Search for the cell housing the specified text and yield its [X, Y] center coordinate. 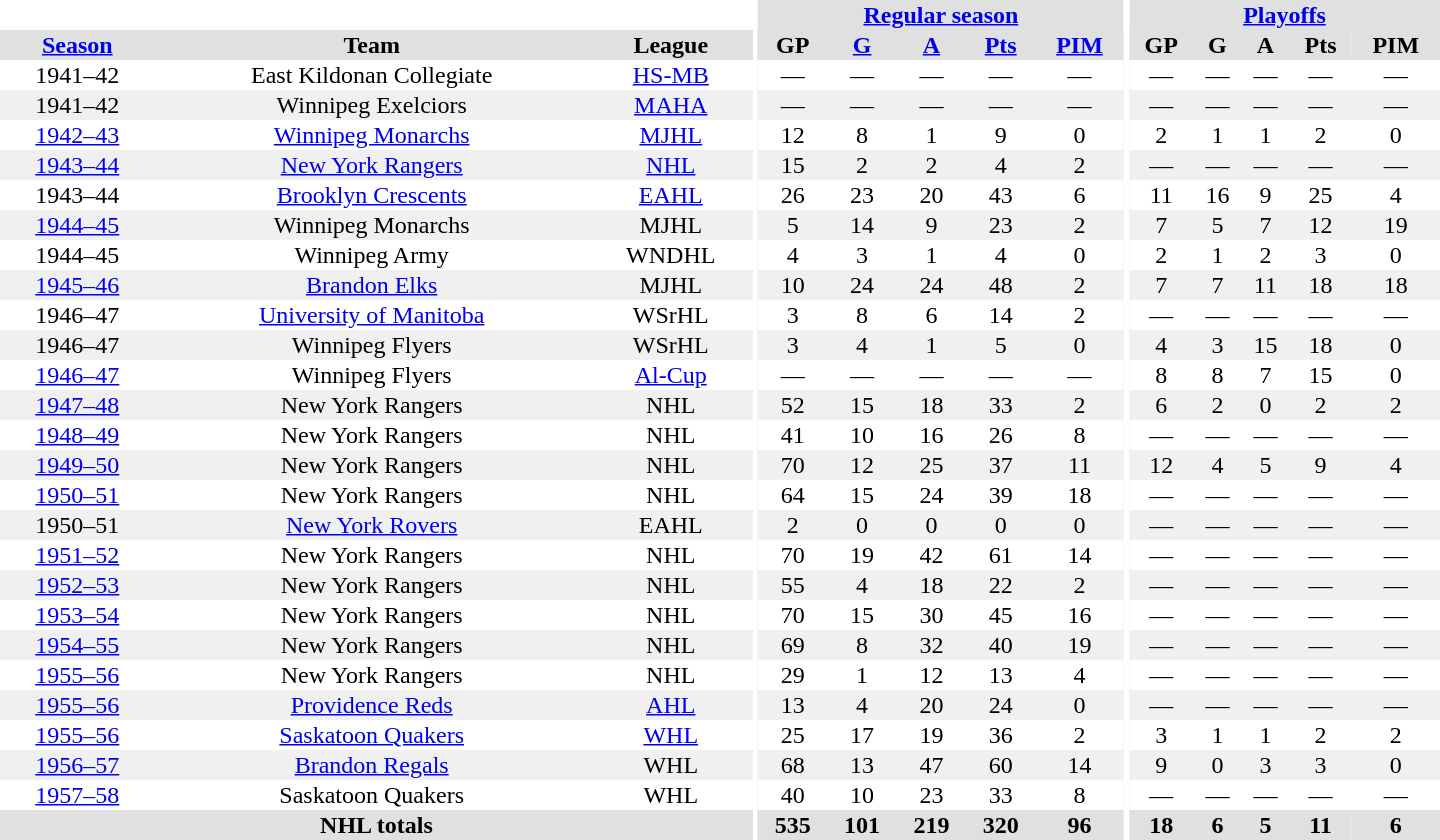
61 [1000, 555]
AHL [671, 705]
96 [1079, 825]
41 [792, 435]
48 [1000, 285]
Al-Cup [671, 375]
68 [792, 765]
1951–52 [78, 555]
219 [932, 825]
1954–55 [78, 645]
36 [1000, 735]
1945–46 [78, 285]
Team [372, 45]
29 [792, 675]
30 [932, 615]
32 [932, 645]
42 [932, 555]
17 [862, 735]
320 [1000, 825]
1956–57 [78, 765]
1947–48 [78, 405]
1942–43 [78, 135]
HS-MB [671, 75]
1952–53 [78, 585]
1949–50 [78, 465]
Providence Reds [372, 705]
League [671, 45]
WNDHL [671, 255]
55 [792, 585]
New York Rovers [372, 525]
1953–54 [78, 615]
22 [1000, 585]
101 [862, 825]
52 [792, 405]
East Kildonan Collegiate [372, 75]
535 [792, 825]
Winnipeg Exelciors [372, 105]
39 [1000, 495]
University of Manitoba [372, 315]
60 [1000, 765]
Playoffs [1284, 15]
Brooklyn Crescents [372, 195]
1957–58 [78, 795]
37 [1000, 465]
MAHA [671, 105]
NHL totals [376, 825]
64 [792, 495]
Brandon Elks [372, 285]
69 [792, 645]
Season [78, 45]
45 [1000, 615]
1948–49 [78, 435]
Brandon Regals [372, 765]
Winnipeg Army [372, 255]
47 [932, 765]
43 [1000, 195]
Regular season [940, 15]
